Determine the (x, y) coordinate at the center of the cell enclosing the given text.  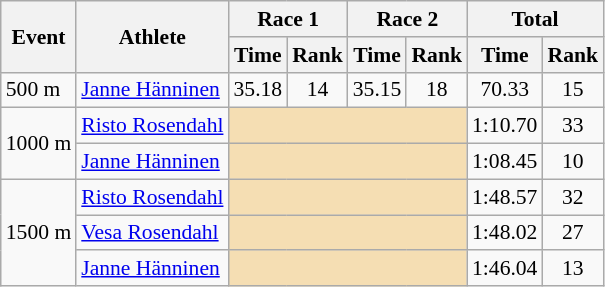
13 (572, 269)
1:10.70 (504, 126)
Total (535, 19)
14 (318, 90)
1:48.57 (504, 197)
Athlete (152, 36)
35.18 (258, 90)
1:08.45 (504, 162)
Vesa Rosendahl (152, 233)
32 (572, 197)
70.33 (504, 90)
35.15 (378, 90)
27 (572, 233)
Race 1 (288, 19)
18 (436, 90)
500 m (38, 90)
1500 m (38, 232)
33 (572, 126)
1000 m (38, 144)
10 (572, 162)
1:48.02 (504, 233)
15 (572, 90)
Event (38, 36)
1:46.04 (504, 269)
Race 2 (408, 19)
